Locate the cell with the specified text and output its (X, Y) center coordinate. 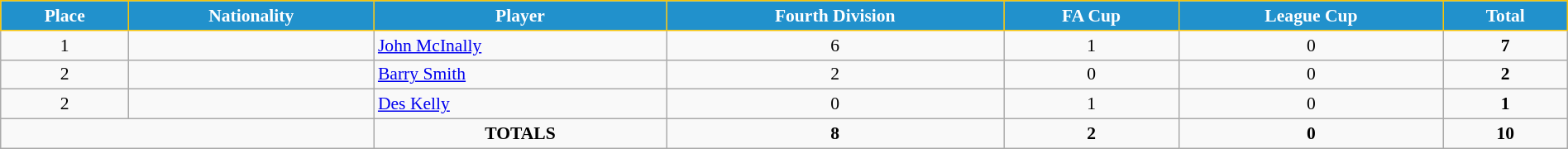
6 (835, 46)
John McInally (520, 46)
Player (520, 16)
8 (835, 134)
Place (65, 16)
Nationality (251, 16)
FA Cup (1092, 16)
Des Kelly (520, 104)
10 (1505, 134)
TOTALS (520, 134)
7 (1505, 46)
Fourth Division (835, 16)
League Cup (1312, 16)
Total (1505, 16)
Barry Smith (520, 74)
